Scan for the cell matching the given text and deliver its [x, y] coordinate at center. 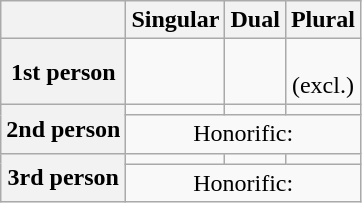
Singular [176, 20]
(excl.) [322, 72]
Plural [322, 20]
3rd person [64, 178]
1st person [64, 72]
2nd person [64, 128]
Dual [255, 20]
